Provide the (x, y) coordinate of the cell's center where the given text is located.  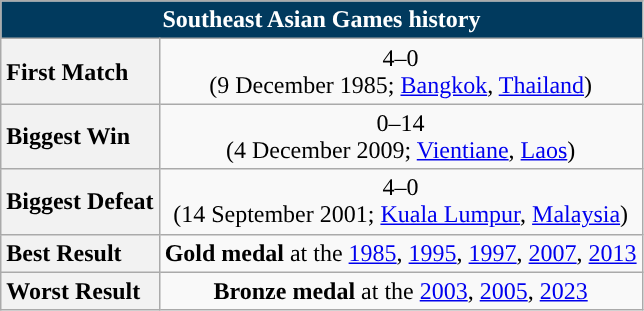
Best Result (80, 253)
4–0 (14 September 2001; Kuala Lumpur, Malaysia) (400, 202)
Southeast Asian Games history (322, 20)
Biggest Defeat (80, 202)
First Match (80, 72)
Bronze medal at the 2003, 2005, 2023 (400, 291)
Biggest Win (80, 136)
Worst Result (80, 291)
0–14 (4 December 2009; Vientiane, Laos) (400, 136)
4–0 (9 December 1985; Bangkok, Thailand) (400, 72)
Gold medal at the 1985, 1995, 1997, 2007, 2013 (400, 253)
